Extract the (x, y) coordinate from the center of the cell holding the provided text.  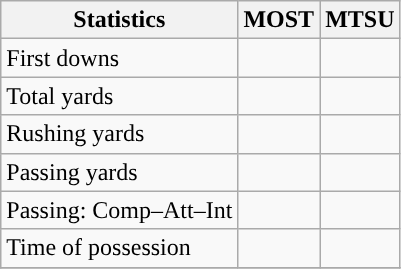
Time of possession (120, 248)
Passing: Comp–Att–Int (120, 210)
Total yards (120, 96)
Passing yards (120, 172)
Statistics (120, 20)
MOST (279, 20)
Rushing yards (120, 134)
MTSU (360, 20)
First downs (120, 58)
